Extract the (x, y) coordinate from the center of the cell holding the provided text.  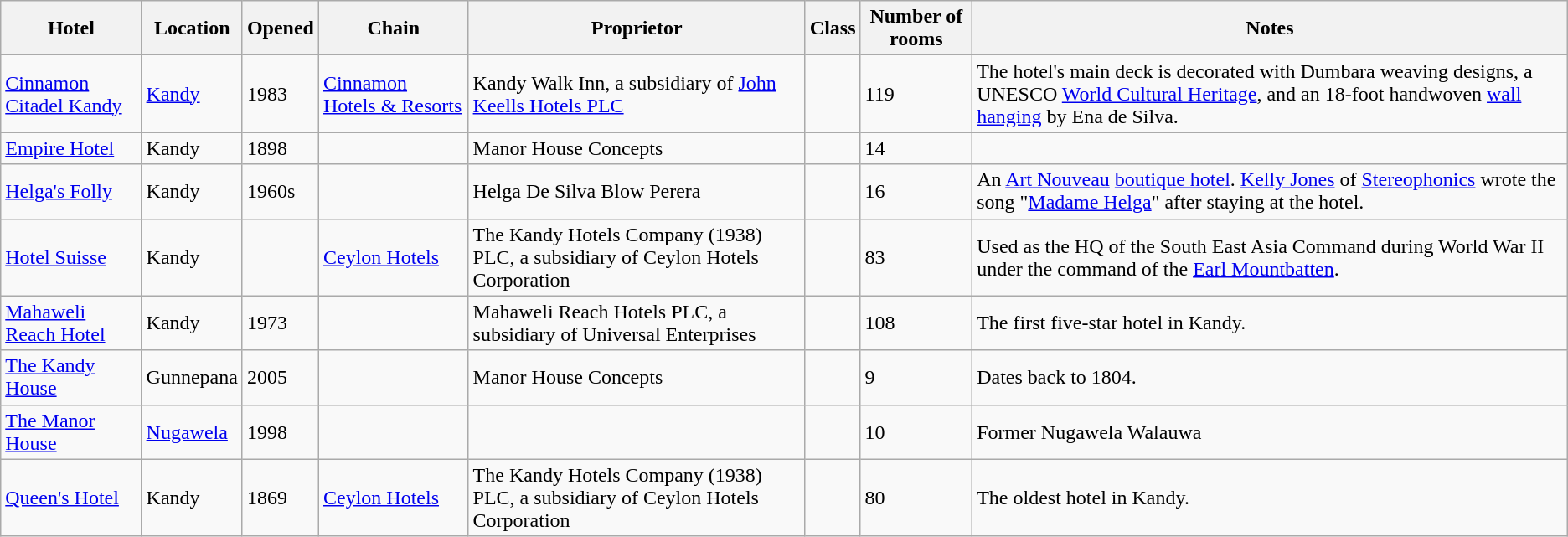
14 (916, 148)
Proprietor (637, 28)
1983 (280, 94)
Helga's Folly (71, 191)
83 (916, 257)
Mahaweli Reach Hotels PLC, a subsidiary of Universal Enterprises (637, 323)
The first five-star hotel in Kandy. (1270, 323)
Hotel Suisse (71, 257)
Nugawela (192, 432)
Gunnepana (192, 377)
Mahaweli Reach Hotel (71, 323)
Opened (280, 28)
Notes (1270, 28)
The Manor House (71, 432)
Kandy Walk Inn, a subsidiary of John Keells Hotels PLC (637, 94)
Number of rooms (916, 28)
108 (916, 323)
Former Nugawela Walauwa (1270, 432)
1998 (280, 432)
An Art Nouveau boutique hotel. Kelly Jones of Stereophonics wrote the song "Madame Helga" after staying at the hotel. (1270, 191)
119 (916, 94)
Chain (394, 28)
1960s (280, 191)
Empire Hotel (71, 148)
Hotel (71, 28)
10 (916, 432)
2005 (280, 377)
Location (192, 28)
Helga De Silva Blow Perera (637, 191)
The Kandy House (71, 377)
16 (916, 191)
Class (833, 28)
Cinnamon Hotels & Resorts (394, 94)
1869 (280, 498)
9 (916, 377)
The oldest hotel in Kandy. (1270, 498)
Dates back to 1804. (1270, 377)
Used as the HQ of the South East Asia Command during World War II under the command of the Earl Mountbatten. (1270, 257)
80 (916, 498)
1973 (280, 323)
Queen's Hotel (71, 498)
1898 (280, 148)
Cinnamon Citadel Kandy (71, 94)
